Locate the cell with the specified text and output its [X, Y] center coordinate. 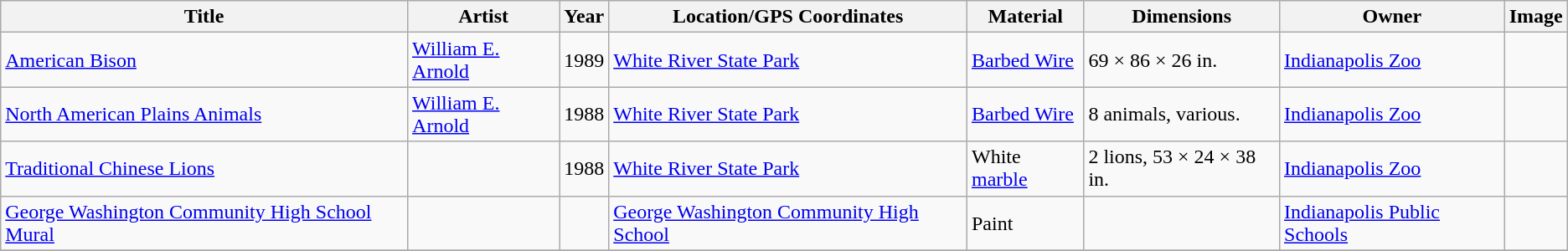
Image [1536, 17]
Artist [484, 17]
Traditional Chinese Lions [204, 169]
2 lions, 53 × 24 × 38 in. [1182, 169]
Year [585, 17]
North American Plains Animals [204, 114]
George Washington Community High School Mural [204, 223]
Owner [1392, 17]
Indianapolis Public Schools [1392, 223]
American Bison [204, 60]
1989 [585, 60]
White marble [1025, 169]
Dimensions [1182, 17]
Location/GPS Coordinates [788, 17]
69 × 86 × 26 in. [1182, 60]
8 animals, various. [1182, 114]
George Washington Community High School [788, 223]
Paint [1025, 223]
Material [1025, 17]
Title [204, 17]
